Extract the [x, y] coordinate from the center of the cell holding the provided text.  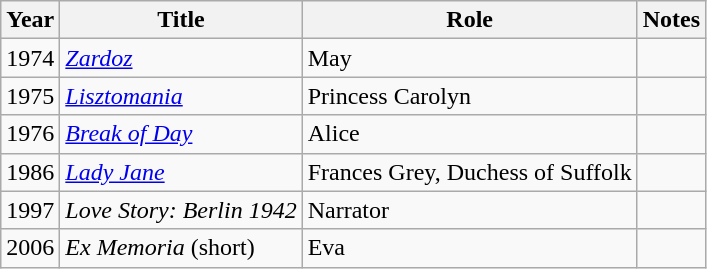
Lisztomania [181, 96]
Year [30, 20]
Break of Day [181, 134]
Princess Carolyn [470, 96]
Notes [671, 20]
1997 [30, 210]
Alice [470, 134]
1986 [30, 172]
1974 [30, 58]
Frances Grey, Duchess of Suffolk [470, 172]
Lady Jane [181, 172]
Eva [470, 248]
1975 [30, 96]
Ex Memoria (short) [181, 248]
Role [470, 20]
1976 [30, 134]
Love Story: Berlin 1942 [181, 210]
May [470, 58]
2006 [30, 248]
Narrator [470, 210]
Zardoz [181, 58]
Title [181, 20]
